Determine the (x, y) coordinate at the center of the cell enclosing the given text.  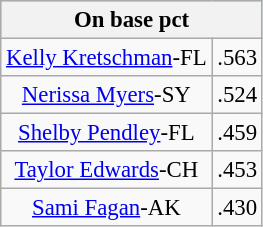
Taylor Edwards-CH (106, 170)
.430 (237, 208)
Sami Fagan-AK (106, 208)
.453 (237, 170)
.459 (237, 133)
.524 (237, 95)
Kelly Kretschman-FL (106, 58)
Shelby Pendley-FL (106, 133)
.563 (237, 58)
On base pct (132, 20)
Nerissa Myers-SY (106, 95)
